Scan for the cell matching the given text and deliver its [X, Y] coordinate at center. 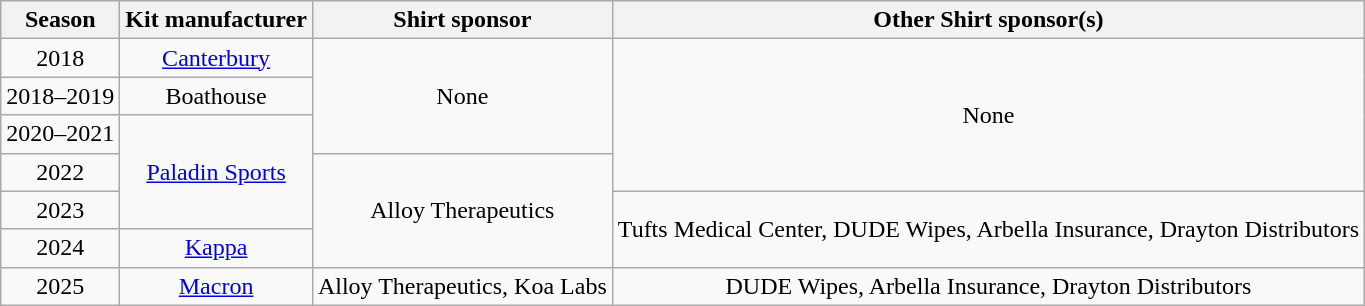
2022 [60, 172]
Shirt sponsor [462, 20]
DUDE Wipes, Arbella Insurance, Drayton Distributors [988, 286]
2024 [60, 248]
2018–2019 [60, 96]
Kappa [216, 248]
2025 [60, 286]
Paladin Sports [216, 172]
Canterbury [216, 58]
Alloy Therapeutics, Koa Labs [462, 286]
2018 [60, 58]
Macron [216, 286]
Other Shirt sponsor(s) [988, 20]
Tufts Medical Center, DUDE Wipes, Arbella Insurance, Drayton Distributors [988, 229]
2023 [60, 210]
Alloy Therapeutics [462, 210]
Boathouse [216, 96]
Season [60, 20]
Kit manufacturer [216, 20]
2020–2021 [60, 134]
